Locate the cell with the specified text and output its (X, Y) center coordinate. 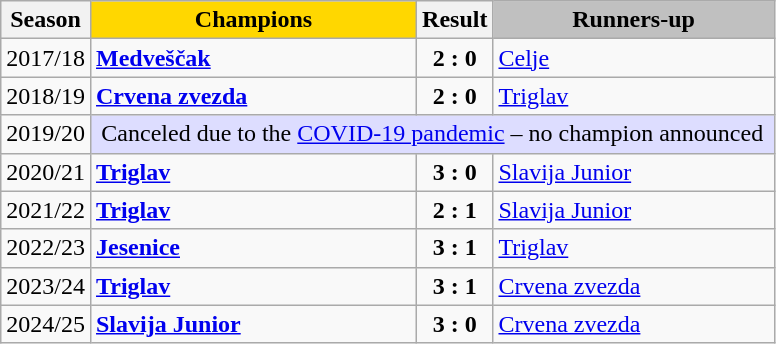
2020/21 (46, 172)
Season (46, 20)
Jesenice (253, 248)
2017/18 (46, 58)
Celje (634, 58)
2019/20 (46, 134)
Champions (253, 20)
Result (455, 20)
2023/24 (46, 286)
2 : 1 (455, 210)
Canceled due to the COVID-19 pandemic – no champion announced (432, 134)
Medveščak (253, 58)
2018/19 (46, 96)
2024/25 (46, 324)
2021/22 (46, 210)
Runners-up (634, 20)
2022/23 (46, 248)
